Scan for the cell matching the given text and deliver its [X, Y] coordinate at center. 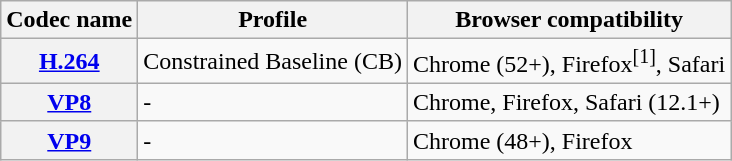
Profile [273, 20]
Codec name [70, 20]
Constrained Baseline (CB) [273, 62]
VP8 [70, 102]
H.264 [70, 62]
VP9 [70, 140]
Chrome, Firefox, Safari (12.1+) [568, 102]
Chrome (52+), Firefox[1], Safari [568, 62]
Browser compatibility [568, 20]
Chrome (48+), Firefox [568, 140]
